Extract the [x, y] coordinate from the center of the cell holding the provided text.  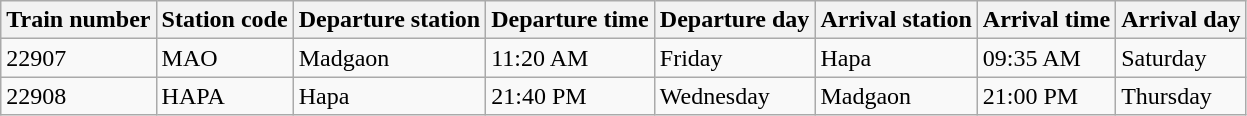
Station code [224, 20]
Saturday [1181, 58]
Wednesday [734, 96]
MAO [224, 58]
Departure time [570, 20]
22907 [78, 58]
21:40 PM [570, 96]
Train number [78, 20]
09:35 AM [1046, 58]
Arrival day [1181, 20]
Departure station [390, 20]
Departure day [734, 20]
11:20 AM [570, 58]
Thursday [1181, 96]
Arrival station [896, 20]
Arrival time [1046, 20]
Friday [734, 58]
HAPA [224, 96]
22908 [78, 96]
21:00 PM [1046, 96]
